Pinpoint the cell where the given text exists, returning its (X, Y) midpoint coordinate. 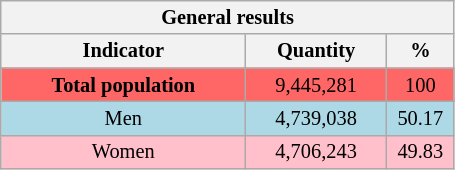
Men (124, 118)
General results (228, 17)
50.17 (420, 118)
49.83 (420, 152)
Women (124, 152)
Quantity (316, 51)
Indicator (124, 51)
100 (420, 85)
4,739,038 (316, 118)
% (420, 51)
Total population (124, 85)
9,445,281 (316, 85)
4,706,243 (316, 152)
